Pinpoint the cell where the given text exists, returning its [X, Y] midpoint coordinate. 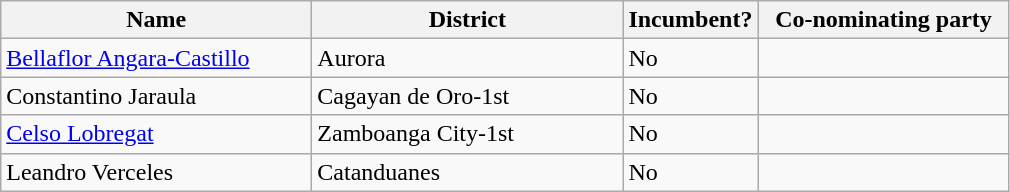
Aurora [468, 58]
Cagayan de Oro-1st [468, 96]
Leandro Verceles [156, 172]
Name [156, 20]
Zamboanga City-1st [468, 134]
District [468, 20]
Incumbent? [690, 20]
Celso Lobregat [156, 134]
Co-nominating party [884, 20]
Catanduanes [468, 172]
Bellaflor Angara-Castillo [156, 58]
Constantino Jaraula [156, 96]
